From the cell containing the given text, extract its center point as (x, y) coordinate. 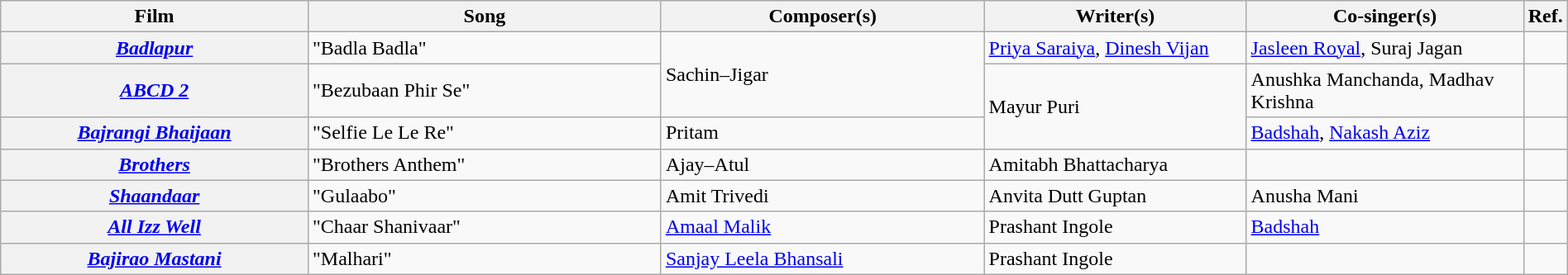
ABCD 2 (155, 91)
"Selfie Le Le Re" (485, 133)
Jasleen Royal, Suraj Jagan (1384, 48)
Brothers (155, 164)
Pritam (822, 133)
Ref. (1545, 17)
"Gulaabo" (485, 196)
Co-singer(s) (1384, 17)
"Malhari" (485, 258)
Amitabh Bhattacharya (1115, 164)
Song (485, 17)
Bajirao Mastani (155, 258)
Sachin–Jigar (822, 74)
Composer(s) (822, 17)
Shaandaar (155, 196)
"Bezubaan Phir Se" (485, 91)
Amaal Malik (822, 227)
Writer(s) (1115, 17)
Anusha Mani (1384, 196)
"Brothers Anthem" (485, 164)
Priya Saraiya, Dinesh Vijan (1115, 48)
Bajrangi Bhaijaan (155, 133)
Badshah, Nakash Aziz (1384, 133)
"Badla Badla" (485, 48)
Badshah (1384, 227)
Badlapur (155, 48)
Anvita Dutt Guptan (1115, 196)
Ajay–Atul (822, 164)
Anushka Manchanda, Madhav Krishna (1384, 91)
Sanjay Leela Bhansali (822, 258)
Film (155, 17)
"Chaar Shanivaar" (485, 227)
Mayur Puri (1115, 106)
All Izz Well (155, 227)
Amit Trivedi (822, 196)
